Determine the [X, Y] coordinate at the center of the cell enclosing the given text.  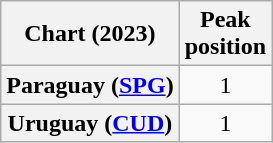
Peakposition [225, 34]
Paraguay (SPG) [90, 85]
Chart (2023) [90, 34]
Uruguay (CUD) [90, 123]
